Return (x, y) of the center of cell containing provided text 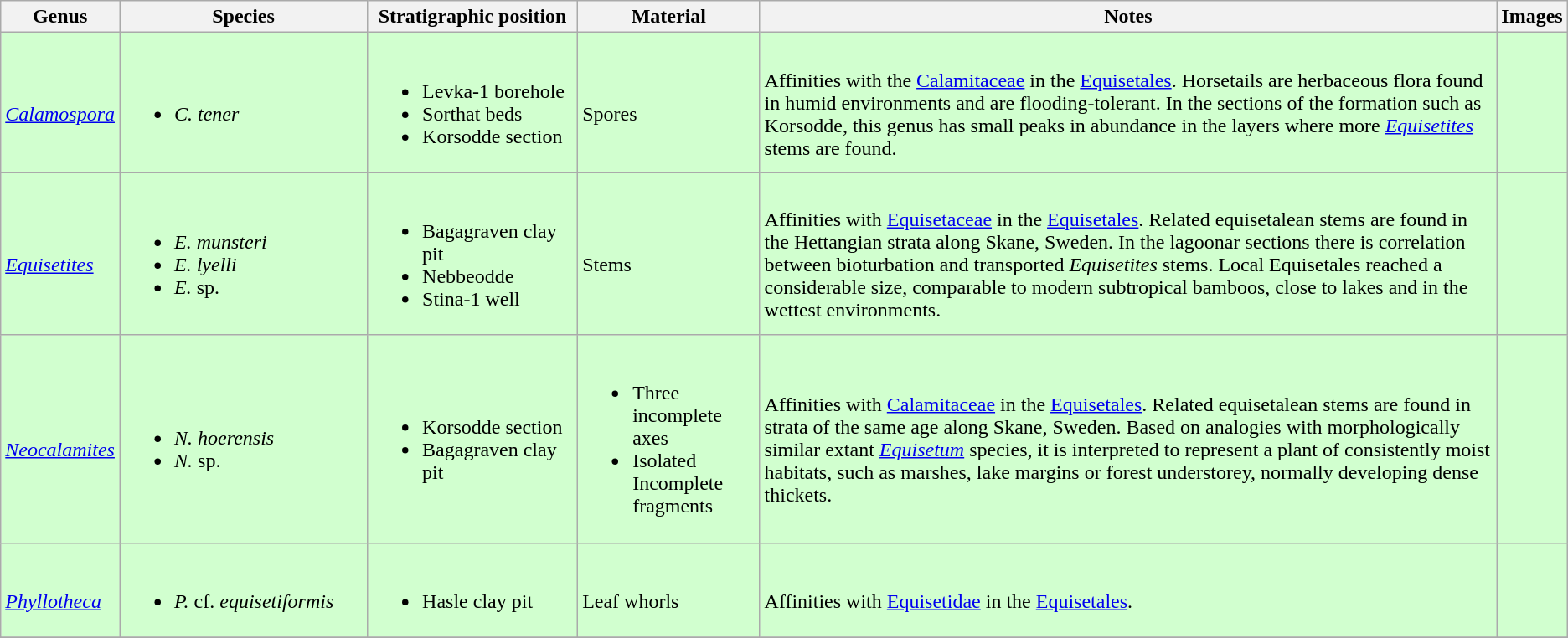
Three incomplete axesIsolated Incomplete fragments (668, 439)
Material (668, 17)
Bagagraven clay pitNebbeoddeStina-1 well (472, 254)
Genus (60, 17)
E. munsteriE. lyelliE. sp. (243, 254)
Equisetites (60, 254)
Affinities with Equisetidae in the Equisetales. (1128, 589)
Hasle clay pit (472, 589)
Stems (668, 254)
C. tener (243, 102)
Spores (668, 102)
P. cf. equisetiformis (243, 589)
Species (243, 17)
Calamospora (60, 102)
Phyllotheca (60, 589)
Neocalamites (60, 439)
Korsodde sectionBagagraven clay pit (472, 439)
N. hoerensisN. sp. (243, 439)
Leaf whorls (668, 589)
Images (1532, 17)
Stratigraphic position (472, 17)
Levka-1 boreholeSorthat bedsKorsodde section (472, 102)
Notes (1128, 17)
